Return the [x, y] coordinate for the center point of the cell that contains the specified text.  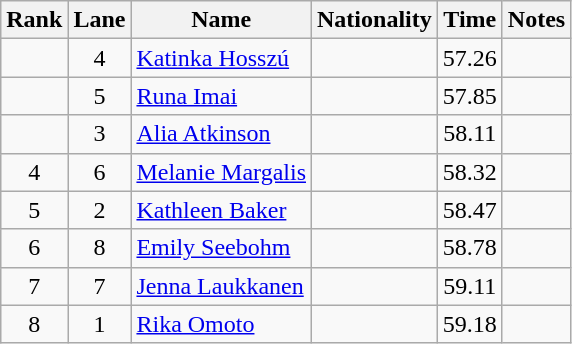
59.11 [470, 286]
58.11 [470, 134]
58.47 [470, 210]
57.85 [470, 96]
Jenna Laukkanen [222, 286]
Time [470, 20]
Emily Seebohm [222, 248]
58.78 [470, 248]
59.18 [470, 324]
2 [100, 210]
1 [100, 324]
3 [100, 134]
Lane [100, 20]
Rika Omoto [222, 324]
58.32 [470, 172]
Runa Imai [222, 96]
Melanie Margalis [222, 172]
Name [222, 20]
Kathleen Baker [222, 210]
Notes [536, 20]
Katinka Hosszú [222, 58]
Nationality [375, 20]
Alia Atkinson [222, 134]
57.26 [470, 58]
Rank [34, 20]
